Return (X, Y) of the center of cell containing provided text 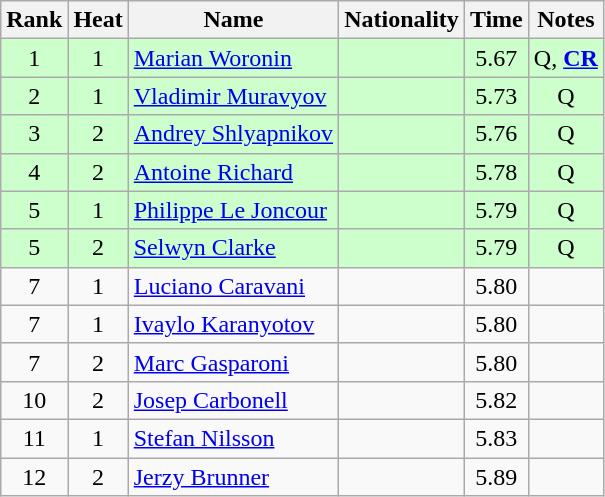
5.76 (496, 134)
5.89 (496, 477)
5.73 (496, 96)
12 (34, 477)
3 (34, 134)
Vladimir Muravyov (233, 96)
Rank (34, 20)
Name (233, 20)
11 (34, 438)
5.82 (496, 400)
Stefan Nilsson (233, 438)
Jerzy Brunner (233, 477)
Selwyn Clarke (233, 248)
Q, CR (566, 58)
Marian Woronin (233, 58)
5.78 (496, 172)
10 (34, 400)
Philippe Le Joncour (233, 210)
Antoine Richard (233, 172)
Luciano Caravani (233, 286)
Marc Gasparoni (233, 362)
Josep Carbonell (233, 400)
4 (34, 172)
Nationality (402, 20)
Heat (98, 20)
Time (496, 20)
5.67 (496, 58)
5.83 (496, 438)
Andrey Shlyapnikov (233, 134)
Ivaylo Karanyotov (233, 324)
Notes (566, 20)
